Identify which cell holds the provided text, then report its (X, Y) central coordinate. 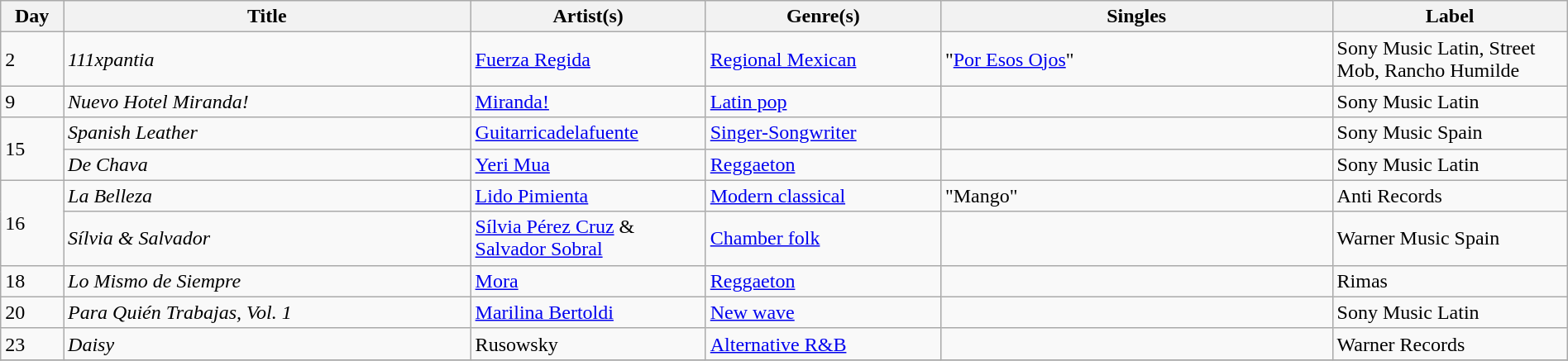
Alternative R&B (823, 344)
New wave (823, 312)
Warner Music Spain (1450, 238)
Warner Records (1450, 344)
Spanish Leather (268, 133)
16 (32, 223)
Label (1450, 17)
Lo Mismo de Siempre (268, 281)
Yeri Mua (588, 164)
Rusowsky (588, 344)
111xpantia (268, 59)
Artist(s) (588, 17)
Mora (588, 281)
Para Quién Trabajas, Vol. 1 (268, 312)
Nuevo Hotel Miranda! (268, 102)
18 (32, 281)
Regional Mexican (823, 59)
20 (32, 312)
Sílvia & Salvador (268, 238)
Day (32, 17)
Latin pop (823, 102)
Anti Records (1450, 196)
Lido Pimienta (588, 196)
La Belleza (268, 196)
"Mango" (1136, 196)
"Por Esos Ojos" (1136, 59)
Marilina Bertoldi (588, 312)
Singles (1136, 17)
9 (32, 102)
Sony Music Spain (1450, 133)
Genre(s) (823, 17)
Miranda! (588, 102)
Guitarricadelafuente (588, 133)
Fuerza Regida (588, 59)
15 (32, 149)
Rimas (1450, 281)
Sílvia Pérez Cruz & Salvador Sobral (588, 238)
Singer-Songwriter (823, 133)
2 (32, 59)
Chamber folk (823, 238)
Daisy (268, 344)
De Chava (268, 164)
Modern classical (823, 196)
23 (32, 344)
Title (268, 17)
Sony Music Latin, Street Mob, Rancho Humilde (1450, 59)
